Scan for the cell matching the given text and deliver its (x, y) coordinate at center. 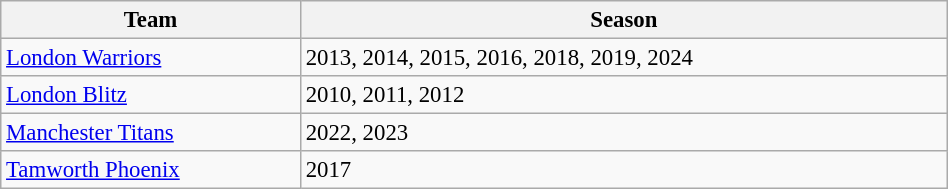
2017 (624, 170)
2013, 2014, 2015, 2016, 2018, 2019, 2024 (624, 58)
2022, 2023 (624, 133)
Tamworth Phoenix (151, 170)
London Blitz (151, 95)
Season (624, 20)
Team (151, 20)
London Warriors (151, 58)
Manchester Titans (151, 133)
2010, 2011, 2012 (624, 95)
